Search for the cell housing the specified text and yield its (X, Y) center coordinate. 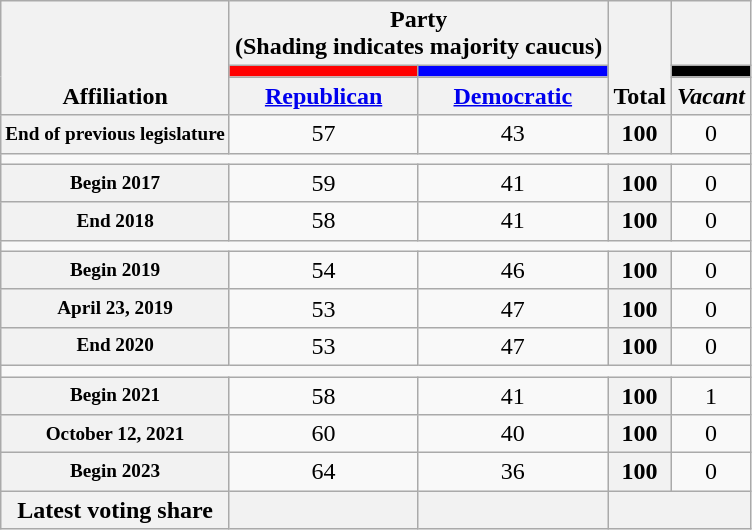
60 (323, 434)
40 (513, 434)
End 2020 (116, 346)
36 (513, 472)
Affiliation (116, 58)
54 (323, 270)
Latest voting share (116, 510)
Vacant (710, 96)
Total (640, 58)
57 (323, 134)
Begin 2023 (116, 472)
Begin 2019 (116, 270)
Begin 2017 (116, 183)
End 2018 (116, 221)
Republican (323, 96)
Begin 2021 (116, 395)
43 (513, 134)
64 (323, 472)
End of previous legislature (116, 134)
46 (513, 270)
59 (323, 183)
Democratic (513, 96)
Party (Shading indicates majority caucus) (418, 34)
1 (710, 395)
October 12, 2021 (116, 434)
April 23, 2019 (116, 308)
